Return (x, y) of the center of cell containing provided text 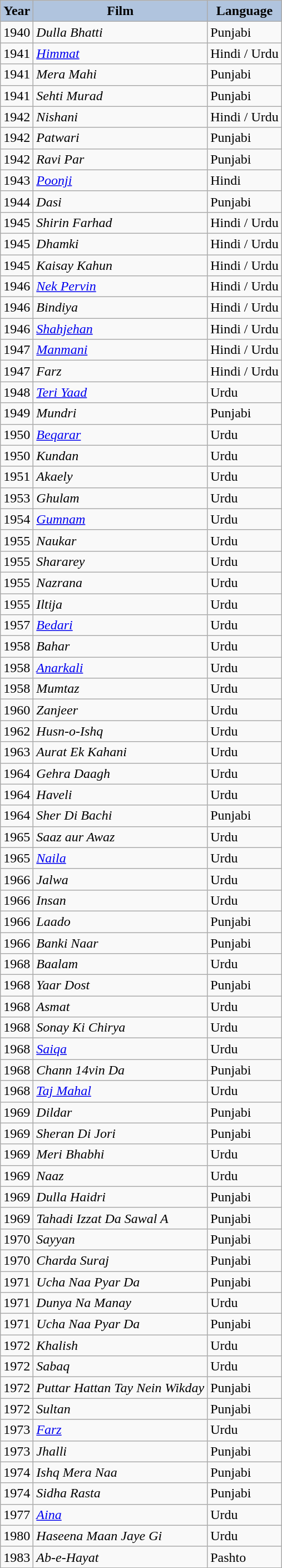
Haveli (120, 795)
1949 (17, 413)
Nek Pervin (120, 287)
Aina (120, 1515)
Sidha Rasta (120, 1493)
1948 (17, 392)
Bahar (120, 647)
1983 (17, 1557)
Sheran Di Jori (120, 1133)
1980 (17, 1536)
Anarkali (120, 668)
Mumtaz (120, 689)
Jhalli (120, 1451)
Teri Yaad (120, 392)
1960 (17, 710)
Kaisay Kahun (120, 265)
Shahjehan (120, 329)
Naukar (120, 540)
Saaz aur Awaz (120, 837)
Khalish (120, 1345)
Dasi (120, 201)
Pashto (245, 1557)
1943 (17, 180)
Mundri (120, 413)
Dunya Na Manay (120, 1303)
Kundan (120, 456)
Meri Bhabhi (120, 1155)
Saiqa (120, 1049)
Patwari (120, 138)
Sher Di Bachi (120, 816)
Poonji (120, 180)
Zanjeer (120, 710)
Asmat (120, 1007)
Ravi Par (120, 159)
Naila (120, 858)
Puttar Hattan Tay Nein Wikday (120, 1388)
Tahadi Izzat Da Sawal A (120, 1218)
Gumnam (120, 519)
Aurat Ek Kahani (120, 752)
1962 (17, 731)
Dulla Haidri (120, 1197)
Ghulam (120, 498)
Yaar Dost (120, 985)
1957 (17, 625)
Year (17, 11)
1953 (17, 498)
Akaely (120, 477)
Ab-e-Hayat (120, 1557)
Film (120, 11)
1963 (17, 752)
Bedari (120, 625)
Shararey (120, 561)
Dildar (120, 1112)
Shirin Farhad (120, 223)
Hindi (245, 180)
Nishani (120, 117)
Taj Mahal (120, 1091)
Beqarar (120, 435)
Banki Naar (120, 943)
Baalam (120, 964)
Sayyan (120, 1239)
Iltija (120, 604)
Sabaq (120, 1367)
Insan (120, 900)
Nazrana (120, 583)
1951 (17, 477)
1977 (17, 1515)
Sonay Ki Chirya (120, 1028)
1944 (17, 201)
Mera Mahi (120, 75)
Chann 14vin Da (120, 1070)
Haseena Maan Jaye Gi (120, 1536)
Naaz (120, 1176)
Bindiya (120, 308)
Manmani (120, 350)
Jalwa (120, 879)
Dulla Bhatti (120, 32)
Sehti Murad (120, 96)
Sultan (120, 1409)
Language (245, 11)
Dhamki (120, 244)
Himmat (120, 53)
1954 (17, 519)
Husn-o-Ishq (120, 731)
Gehra Daagh (120, 773)
Laado (120, 921)
Ishq Mera Naa (120, 1472)
1940 (17, 32)
Charda Suraj (120, 1260)
